Detect which cell encompasses the target text, then output its (x, y) center coordinate. 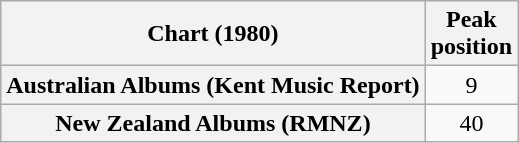
Chart (1980) (213, 34)
Peak position (471, 34)
40 (471, 123)
New Zealand Albums (RMNZ) (213, 123)
9 (471, 85)
Australian Albums (Kent Music Report) (213, 85)
